Detect which cell encompasses the target text, then output its (x, y) center coordinate. 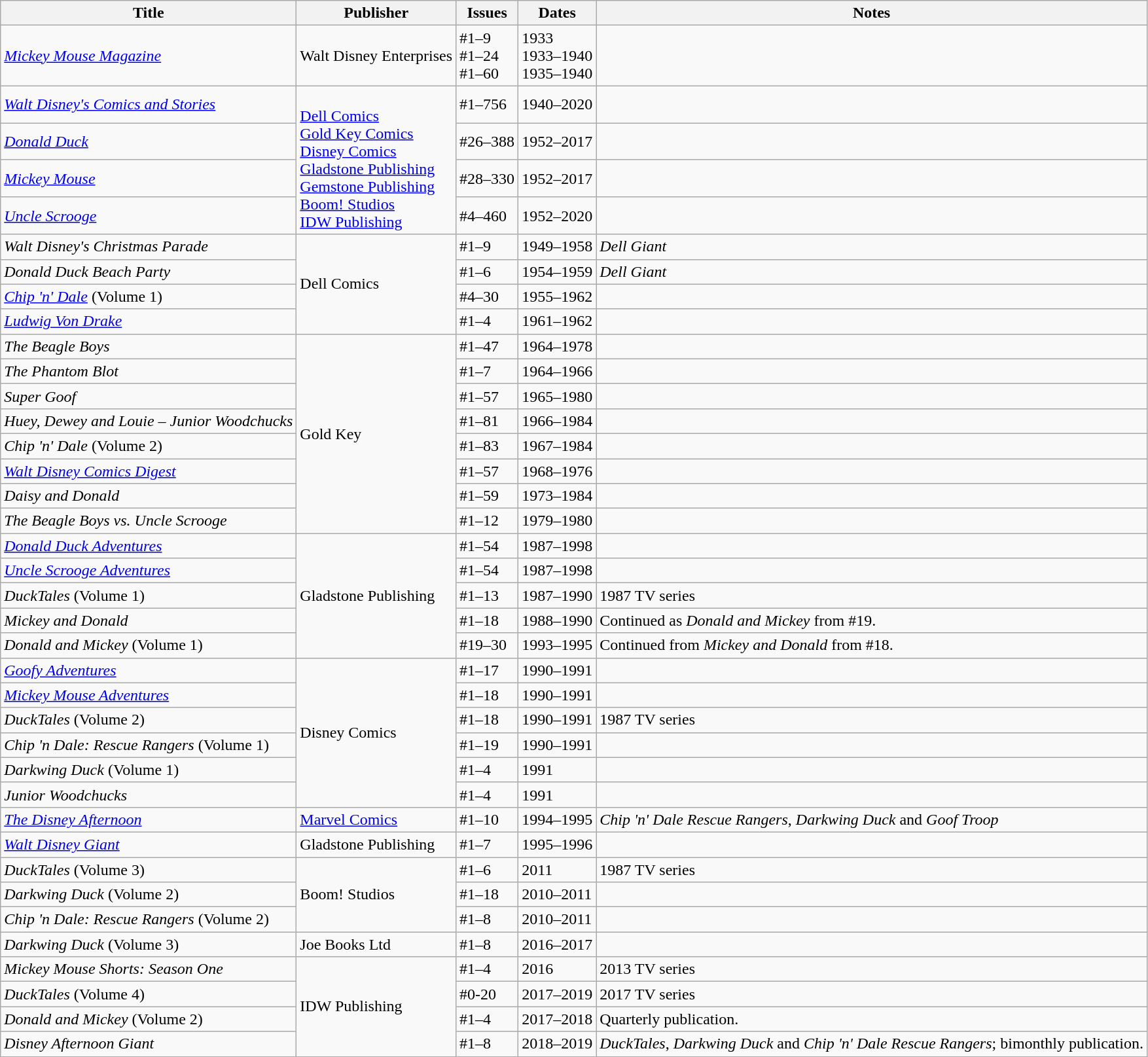
Mickey Mouse Shorts: Season One (149, 969)
Darkwing Duck (Volume 2) (149, 895)
The Phantom Blot (149, 371)
Chip 'n Dale: Rescue Rangers (Volume 1) (149, 745)
Super Goof (149, 396)
Dates (558, 13)
Chip 'n' Dale Rescue Rangers, Darkwing Duck and Goof Troop (872, 819)
19331933–19401935–1940 (558, 56)
The Beagle Boys (149, 346)
Title (149, 13)
2016 (558, 969)
Issues (487, 13)
2018–2019 (558, 1044)
#1–17 (487, 670)
1961–1962 (558, 321)
Mickey and Donald (149, 620)
Dell Comics (376, 284)
Disney Afternoon Giant (149, 1044)
Walt Disney's Comics and Stories (149, 105)
DuckTales (Volume 4) (149, 994)
Mickey Mouse Adventures (149, 695)
Donald and Mickey (Volume 1) (149, 645)
The Beagle Boys vs. Uncle Scrooge (149, 521)
The Disney Afternoon (149, 819)
Uncle Scrooge (149, 216)
#1–12 (487, 521)
Walt Disney Comics Digest (149, 471)
#1–9#1–24#1–60 (487, 56)
#1–13 (487, 596)
1968–1976 (558, 471)
2017–2018 (558, 1019)
Continued as Donald and Mickey from #19. (872, 620)
2013 TV series (872, 969)
DuckTales (Volume 2) (149, 720)
2011 (558, 870)
#0-20 (487, 994)
1952–2020 (558, 216)
Walt Disney's Christmas Parade (149, 247)
#1–10 (487, 819)
#1–9 (487, 247)
#4–30 (487, 296)
#4–460 (487, 216)
Mickey Mouse Magazine (149, 56)
2017–2019 (558, 994)
1967–1984 (558, 446)
Disney Comics (376, 732)
DuckTales (Volume 3) (149, 870)
Quarterly publication. (872, 1019)
1964–1966 (558, 371)
#19–30 (487, 645)
Boom! Studios (376, 895)
#1–756 (487, 105)
IDW Publishing (376, 1007)
1987–1990 (558, 596)
Junior Woodchucks (149, 795)
2017 TV series (872, 994)
Chip 'n' Dale (Volume 1) (149, 296)
1955–1962 (558, 296)
Donald Duck (149, 141)
#1–47 (487, 346)
Walt Disney Enterprises (376, 56)
Notes (872, 13)
#26–388 (487, 141)
Mickey Mouse (149, 178)
DuckTales (Volume 1) (149, 596)
Donald Duck Adventures (149, 546)
Dell ComicsGold Key ComicsDisney ComicsGladstone PublishingGemstone PublishingBoom! StudiosIDW Publishing (376, 160)
1949–1958 (558, 247)
#1–83 (487, 446)
Daisy and Donald (149, 496)
1993–1995 (558, 645)
Ludwig Von Drake (149, 321)
Chip 'n' Dale (Volume 2) (149, 446)
1940–2020 (558, 105)
Donald Duck Beach Party (149, 272)
1994–1995 (558, 819)
1988–1990 (558, 620)
2016–2017 (558, 944)
Darkwing Duck (Volume 1) (149, 770)
#1–19 (487, 745)
Joe Books Ltd (376, 944)
1954–1959 (558, 272)
Uncle Scrooge Adventures (149, 571)
Walt Disney Giant (149, 844)
Darkwing Duck (Volume 3) (149, 944)
DuckTales, Darkwing Duck and Chip 'n' Dale Rescue Rangers; bimonthly publication. (872, 1044)
Huey, Dewey and Louie – Junior Woodchucks (149, 421)
#1–81 (487, 421)
1995–1996 (558, 844)
Marvel Comics (376, 819)
1964–1978 (558, 346)
1965–1980 (558, 396)
1966–1984 (558, 421)
Goofy Adventures (149, 670)
1973–1984 (558, 496)
Continued from Mickey and Donald from #18. (872, 645)
1979–1980 (558, 521)
Gold Key (376, 433)
Donald and Mickey (Volume 2) (149, 1019)
Publisher (376, 13)
#28–330 (487, 178)
Chip 'n Dale: Rescue Rangers (Volume 2) (149, 920)
#1–59 (487, 496)
